Find where the given text appears and provide that cell's center as [x, y] coordinate. 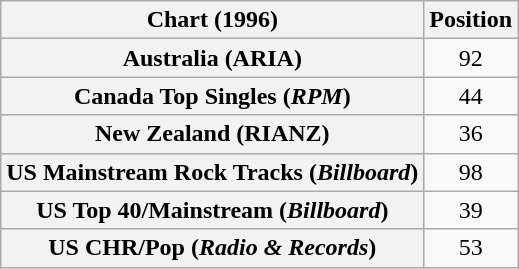
53 [471, 248]
US Top 40/Mainstream (Billboard) [212, 210]
Chart (1996) [212, 20]
44 [471, 96]
98 [471, 172]
US Mainstream Rock Tracks (Billboard) [212, 172]
39 [471, 210]
92 [471, 58]
Position [471, 20]
Canada Top Singles (RPM) [212, 96]
36 [471, 134]
New Zealand (RIANZ) [212, 134]
Australia (ARIA) [212, 58]
US CHR/Pop (Radio & Records) [212, 248]
